Identify which cell holds the provided text, then report its [X, Y] central coordinate. 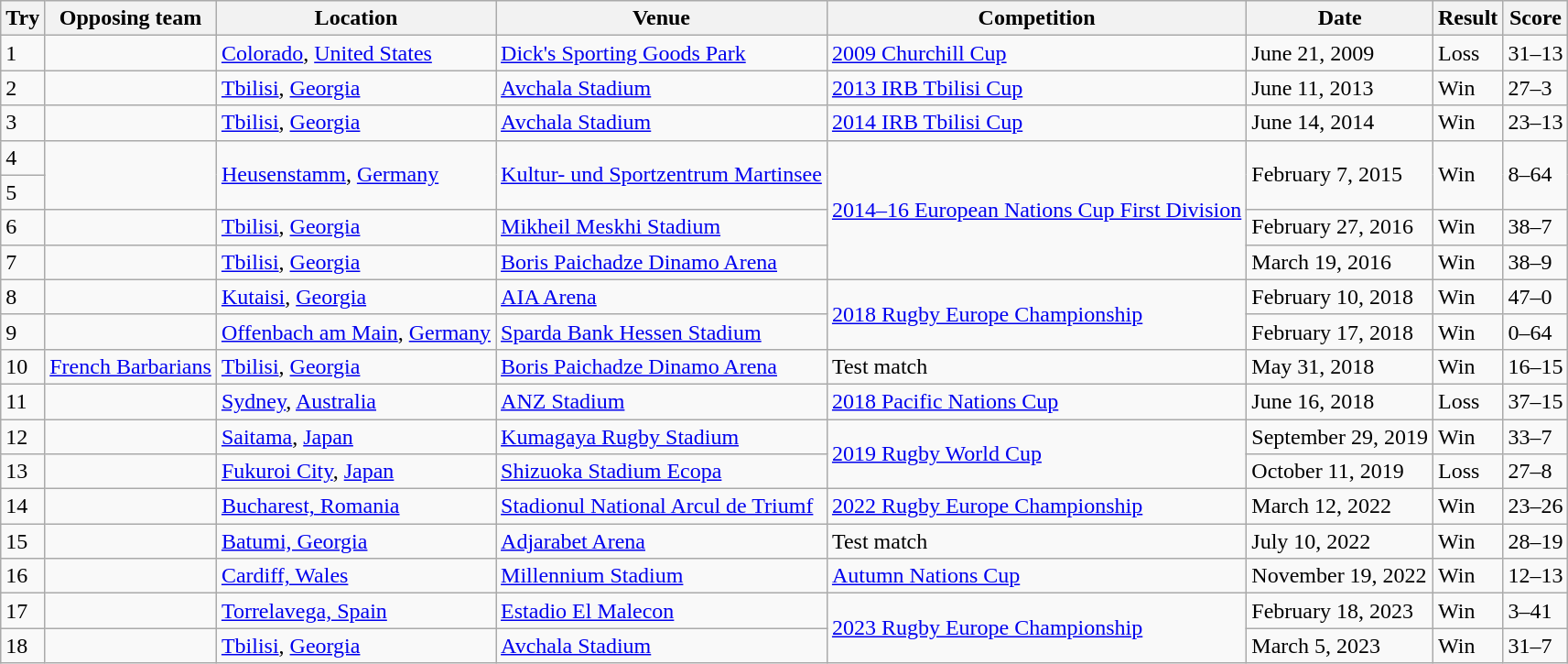
October 11, 2019 [1340, 472]
February 27, 2016 [1340, 227]
16–15 [1536, 366]
Score [1536, 18]
Sydney, Australia [355, 401]
November 19, 2022 [1340, 576]
2014–16 European Nations Cup First Division [1036, 210]
Torrelavega, Spain [355, 611]
Colorado, United States [355, 53]
June 16, 2018 [1340, 401]
Opposing team [131, 18]
12 [23, 437]
March 19, 2016 [1340, 262]
Fukuroi City, Japan [355, 472]
February 7, 2015 [1340, 175]
33–7 [1536, 437]
June 11, 2013 [1340, 88]
ANZ Stadium [662, 401]
5 [23, 192]
July 10, 2022 [1340, 541]
Offenbach am Main, Germany [355, 332]
3–41 [1536, 611]
Date [1340, 18]
Kultur- und Sportzentrum Martinsee [662, 175]
13 [23, 472]
2013 IRB Tbilisi Cup [1036, 88]
10 [23, 366]
Batumi, Georgia [355, 541]
6 [23, 227]
37–15 [1536, 401]
38–9 [1536, 262]
1 [23, 53]
2 [23, 88]
French Barbarians [131, 366]
31–7 [1536, 646]
Autumn Nations Cup [1036, 576]
Bucharest, Romania [355, 506]
17 [23, 611]
4 [23, 158]
2023 Rugby Europe Championship [1036, 628]
16 [23, 576]
Location [355, 18]
12–13 [1536, 576]
February 10, 2018 [1340, 297]
0–64 [1536, 332]
27–3 [1536, 88]
23–13 [1536, 123]
2019 Rugby World Cup [1036, 454]
Millennium Stadium [662, 576]
Mikheil Meskhi Stadium [662, 227]
March 5, 2023 [1340, 646]
Kumagaya Rugby Stadium [662, 437]
Saitama, Japan [355, 437]
February 17, 2018 [1340, 332]
Result [1467, 18]
38–7 [1536, 227]
2018 Pacific Nations Cup [1036, 401]
9 [23, 332]
Competition [1036, 18]
31–13 [1536, 53]
Stadionul National Arcul de Triumf [662, 506]
Shizuoka Stadium Ecopa [662, 472]
3 [23, 123]
28–19 [1536, 541]
2022 Rugby Europe Championship [1036, 506]
Kutaisi, Georgia [355, 297]
7 [23, 262]
February 18, 2023 [1340, 611]
Heusenstamm, Germany [355, 175]
8–64 [1536, 175]
23–26 [1536, 506]
2014 IRB Tbilisi Cup [1036, 123]
27–8 [1536, 472]
AIA Arena [662, 297]
May 31, 2018 [1340, 366]
Venue [662, 18]
Dick's Sporting Goods Park [662, 53]
14 [23, 506]
March 12, 2022 [1340, 506]
47–0 [1536, 297]
2009 Churchill Cup [1036, 53]
Adjarabet Arena [662, 541]
15 [23, 541]
11 [23, 401]
September 29, 2019 [1340, 437]
Try [23, 18]
18 [23, 646]
2018 Rugby Europe Championship [1036, 314]
Cardiff, Wales [355, 576]
Sparda Bank Hessen Stadium [662, 332]
Estadio El Malecon [662, 611]
June 21, 2009 [1340, 53]
8 [23, 297]
June 14, 2014 [1340, 123]
